Search for the cell housing the specified text and yield its [x, y] center coordinate. 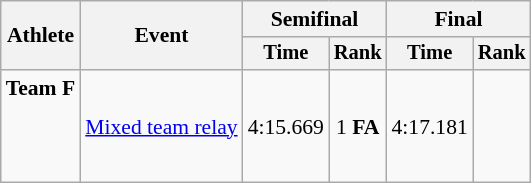
1 FA [358, 126]
Event [161, 36]
Athlete [41, 36]
Team F [41, 126]
Semifinal [315, 19]
Mixed team relay [161, 126]
Final [459, 19]
4:15.669 [286, 126]
4:17.181 [430, 126]
